Detect which cell encompasses the target text, then output its (X, Y) center coordinate. 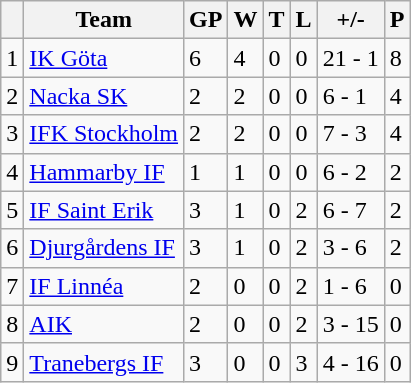
W (246, 20)
IK Göta (104, 58)
Djurgårdens IF (104, 248)
AIK (104, 324)
IF Linnéa (104, 286)
5 (12, 210)
3 - 6 (350, 248)
7 (12, 286)
T (276, 20)
Tranebergs IF (104, 362)
3 - 15 (350, 324)
+/- (350, 20)
Hammarby IF (104, 172)
1 - 6 (350, 286)
IF Saint Erik (104, 210)
Nacka SK (104, 96)
6 - 2 (350, 172)
9 (12, 362)
P (397, 20)
L (304, 20)
Team (104, 20)
7 - 3 (350, 134)
4 - 16 (350, 362)
GP (206, 20)
6 - 1 (350, 96)
IFK Stockholm (104, 134)
21 - 1 (350, 58)
6 - 7 (350, 210)
